From the cell containing the given text, extract its center point as (X, Y) coordinate. 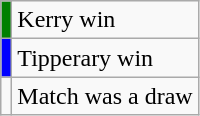
Match was a draw (105, 96)
Kerry win (105, 20)
Tipperary win (105, 58)
